Return (X, Y) of the center of cell containing provided text 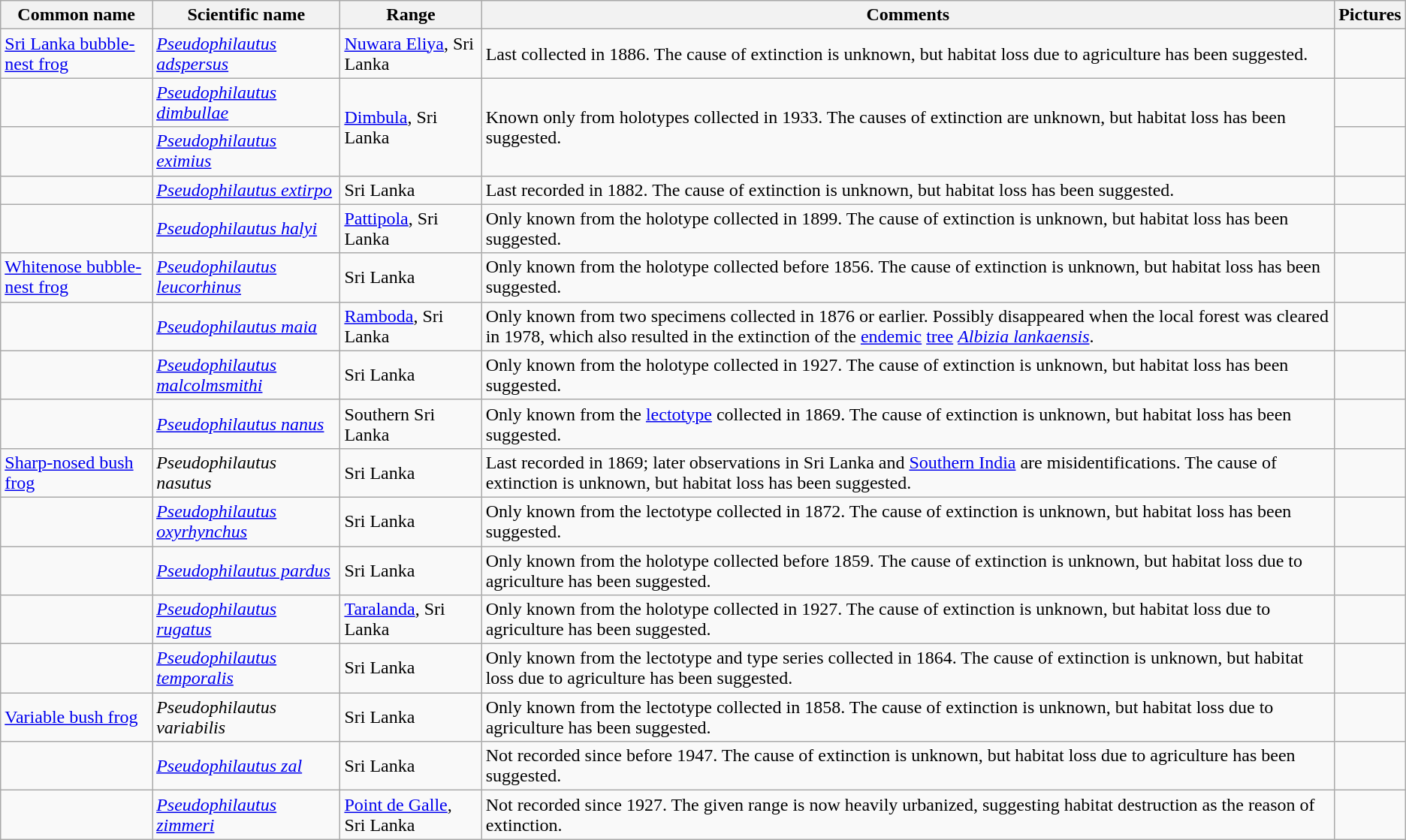
Pseudophilautus pardus (246, 571)
Pseudophilautus zal (246, 766)
Pseudophilautus extirpo (246, 190)
Not recorded since 1927. The given range is now heavily urbanized, suggesting habitat destruction as the reason of extinction. (908, 815)
Only known from the holotype collected in 1899. The cause of extinction is unknown, but habitat loss has been suggested. (908, 228)
Pseudophilautus variabilis (246, 718)
Comments (908, 15)
Scientific name (246, 15)
Pseudophilautus nanus (246, 423)
Known only from holotypes collected in 1933. The causes of extinction are unknown, but habitat loss has been suggested. (908, 127)
Last recorded in 1882. The cause of extinction is unknown, but habitat loss has been suggested. (908, 190)
Pseudophilautus oxyrhynchus (246, 521)
Only known from the lectotype collected in 1872. The cause of extinction is unknown, but habitat loss has been suggested. (908, 521)
Pseudophilautus leucorhinus (246, 278)
Pseudophilautus dimbullae (246, 102)
Only known from the holotype collected in 1927. The cause of extinction is unknown, but habitat loss has been suggested. (908, 375)
Only known from the holotype collected before 1859. The cause of extinction is unknown, but habitat loss due to agriculture has been suggested. (908, 571)
Last collected in 1886. The cause of extinction is unknown, but habitat loss due to agriculture has been suggested. (908, 54)
Pseudophilautus temporalis (246, 668)
Pseudophilautus rugatus (246, 620)
Pseudophilautus adspersus (246, 54)
Sri Lanka bubble-nest frog (77, 54)
Common name (77, 15)
Point de Galle, Sri Lanka (411, 815)
Pseudophilautus malcolmsmithi (246, 375)
Variable bush frog (77, 718)
Pattipola, Sri Lanka (411, 228)
Pseudophilautus halyi (246, 228)
Ramboda, Sri Lanka (411, 326)
Pseudophilautus zimmeri (246, 815)
Pseudophilautus nasutus (246, 473)
Whitenose bubble-nest frog (77, 278)
Southern Sri Lanka (411, 423)
Taralanda, Sri Lanka (411, 620)
Only known from the holotype collected in 1927. The cause of extinction is unknown, but habitat loss due to agriculture has been suggested. (908, 620)
Nuwara Eliya, Sri Lanka (411, 54)
Not recorded since before 1947. The cause of extinction is unknown, but habitat loss due to agriculture has been suggested. (908, 766)
Only known from the lectotype collected in 1858. The cause of extinction is unknown, but habitat loss due to agriculture has been suggested. (908, 718)
Dimbula, Sri Lanka (411, 127)
Sharp-nosed bush frog (77, 473)
Range (411, 15)
Pseudophilautus maia (246, 326)
Pictures (1370, 15)
Pseudophilautus eximius (246, 152)
Only known from the holotype collected before 1856. The cause of extinction is unknown, but habitat loss has been suggested. (908, 278)
Only known from the lectotype collected in 1869. The cause of extinction is unknown, but habitat loss has been suggested. (908, 423)
